Scan for the cell matching the given text and deliver its (x, y) coordinate at center. 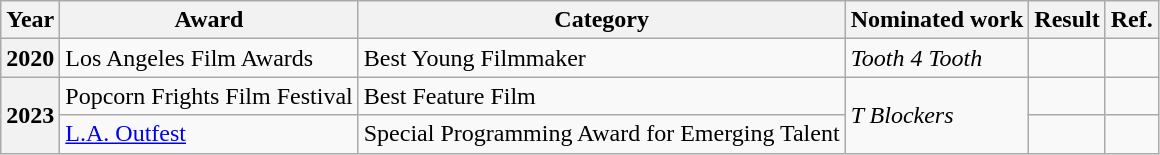
Best Young Filmmaker (602, 58)
L.A. Outfest (209, 134)
2023 (30, 115)
T Blockers (937, 115)
Popcorn Frights Film Festival (209, 96)
Category (602, 20)
2020 (30, 58)
Year (30, 20)
Award (209, 20)
Result (1067, 20)
Tooth 4 Tooth (937, 58)
Best Feature Film (602, 96)
Los Angeles Film Awards (209, 58)
Special Programming Award for Emerging Talent (602, 134)
Nominated work (937, 20)
Ref. (1132, 20)
